Return (X, Y) of the center of cell containing provided text 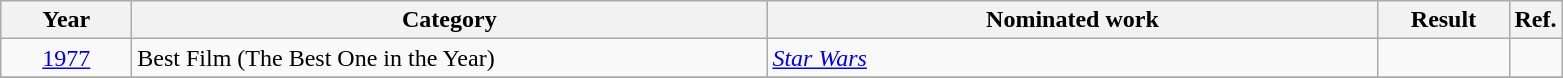
Category (450, 20)
Ref. (1536, 20)
Star Wars (1072, 58)
Result (1444, 20)
1977 (66, 58)
Best Film (The Best One in the Year) (450, 58)
Year (66, 20)
Nominated work (1072, 20)
